From the cell containing the given text, extract its center point as [X, Y] coordinate. 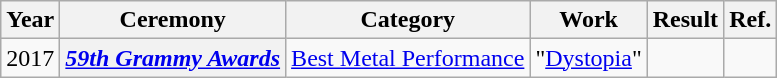
Result [685, 20]
Best Metal Performance [408, 58]
59th Grammy Awards [173, 58]
"Dystopia" [588, 58]
Ref. [750, 20]
Category [408, 20]
Year [30, 20]
Ceremony [173, 20]
Work [588, 20]
2017 [30, 58]
